Detect which cell encompasses the target text, then output its [x, y] center coordinate. 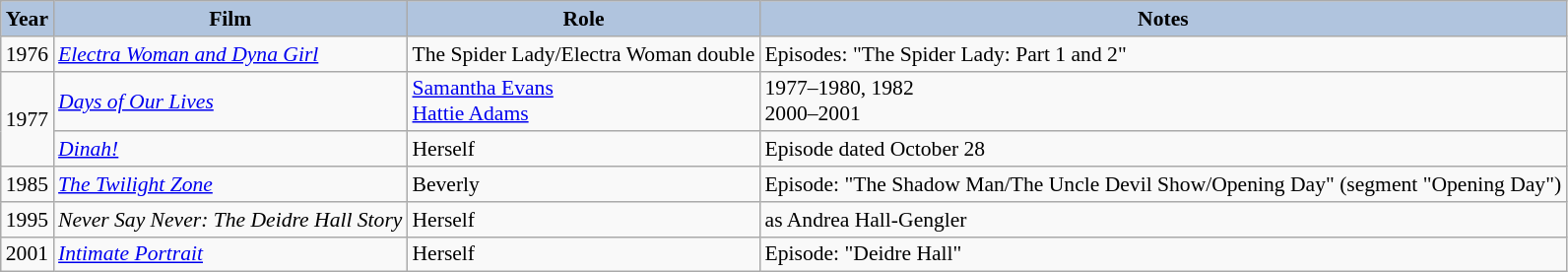
Electra Woman and Dyna Girl [230, 54]
Year [28, 19]
1995 [28, 220]
Film [230, 19]
1977 [28, 118]
The Spider Lady/Electra Woman double [583, 54]
1976 [28, 54]
Intimate Portrait [230, 254]
Episode dated October 28 [1164, 150]
Role [583, 19]
Episode: "Deidre Hall" [1164, 254]
Dinah! [230, 150]
as Andrea Hall-Gengler [1164, 220]
1977–1980, 19822000–2001 [1164, 101]
Notes [1164, 19]
1985 [28, 184]
Episodes: "The Spider Lady: Part 1 and 2" [1164, 54]
Days of Our Lives [230, 101]
The Twilight Zone [230, 184]
Episode: "The Shadow Man/The Uncle Devil Show/Opening Day" (segment "Opening Day") [1164, 184]
Beverly [583, 184]
Never Say Never: The Deidre Hall Story [230, 220]
Samantha EvansHattie Adams [583, 101]
2001 [28, 254]
